Locate the cell with the specified text and output its (X, Y) center coordinate. 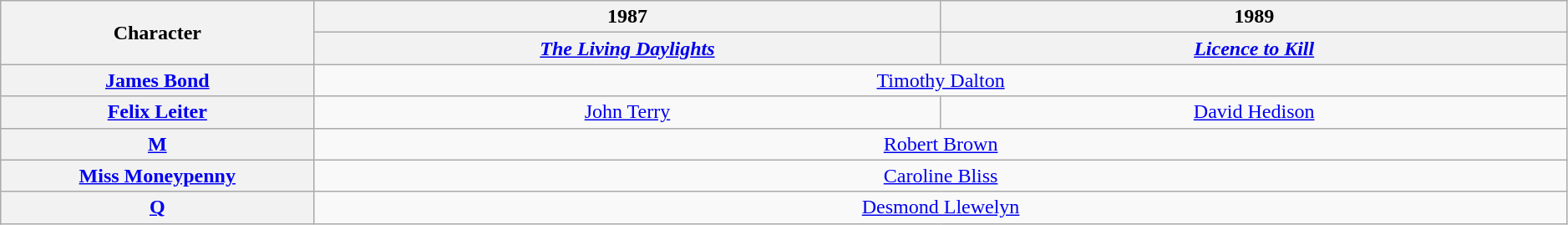
1989 (1254, 17)
Character (157, 33)
Caroline Bliss (941, 176)
Desmond Llewelyn (941, 207)
M (157, 144)
James Bond (157, 80)
Q (157, 207)
Licence to Kill (1254, 49)
The Living Daylights (627, 49)
1987 (627, 17)
Timothy Dalton (941, 80)
Miss Moneypenny (157, 176)
David Hedison (1254, 112)
John Terry (627, 112)
Robert Brown (941, 144)
Felix Leiter (157, 112)
